From the cell containing the given text, extract its center point as (x, y) coordinate. 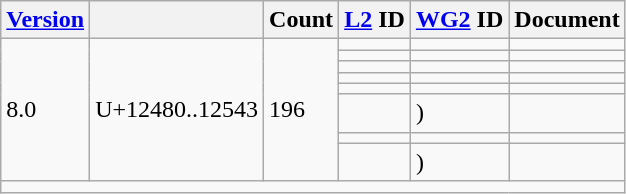
Count (302, 20)
WG2 ID (459, 20)
U+12480..12543 (177, 110)
196 (302, 110)
L2 ID (375, 20)
8.0 (46, 110)
Document (567, 20)
Version (46, 20)
